Search for the cell housing the specified text and yield its [X, Y] center coordinate. 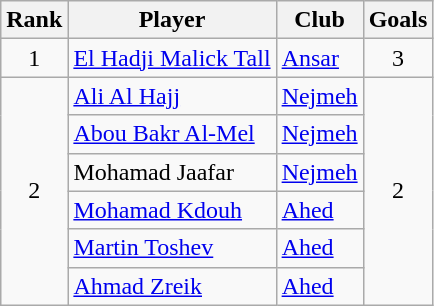
El Hadji Malick Tall [172, 58]
Abou Bakr Al-Mel [172, 134]
Player [172, 20]
Rank [34, 20]
1 [34, 58]
Mohamad Jaafar [172, 172]
Martin Toshev [172, 248]
Ali Al Hajj [172, 96]
Club [320, 20]
Goals [398, 20]
3 [398, 58]
Ansar [320, 58]
Mohamad Kdouh [172, 210]
Ahmad Zreik [172, 286]
